Locate the cell with the specified text and output its [x, y] center coordinate. 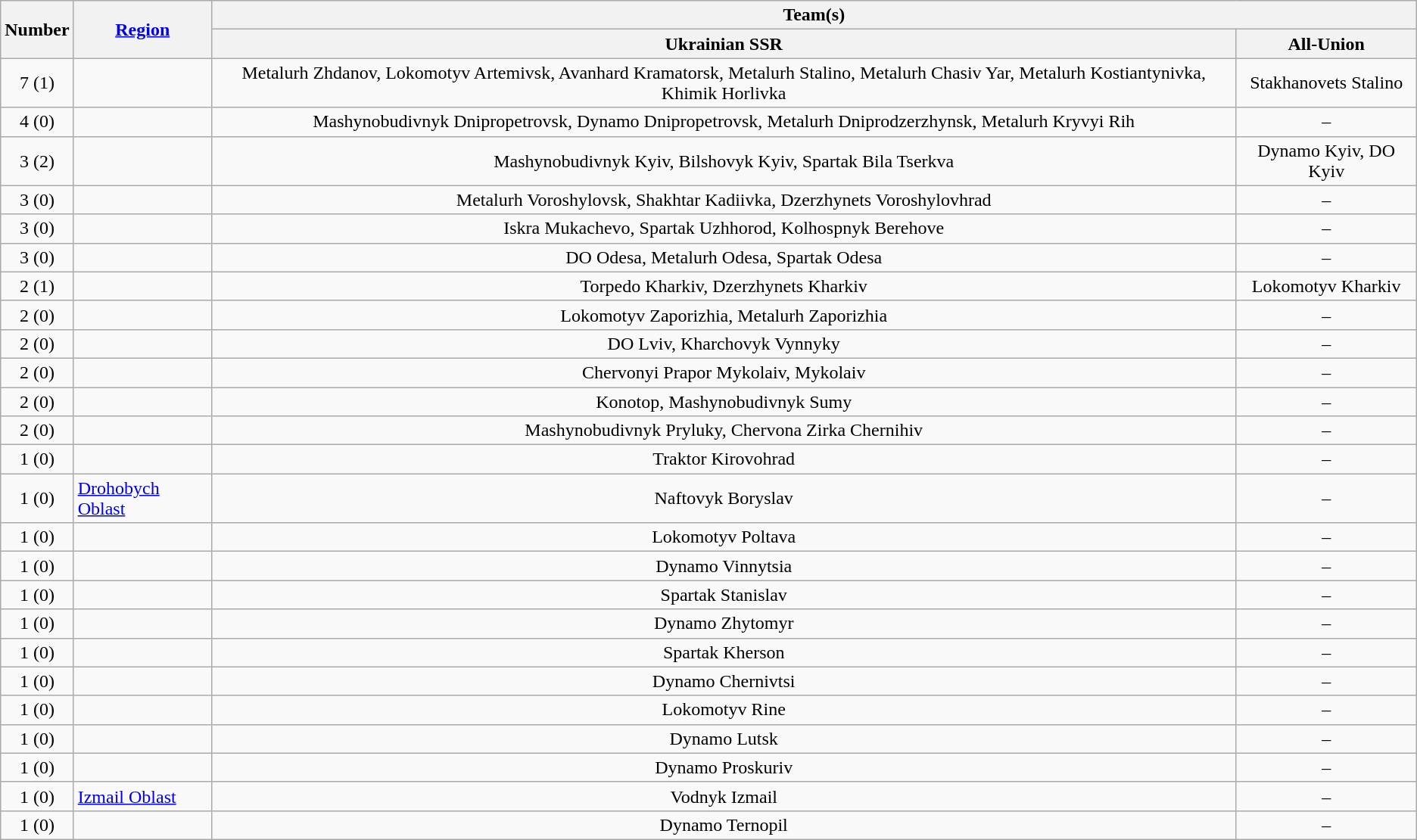
Mashynobudivnyk Pryluky, Chervona Zirka Chernihiv [724, 431]
Dynamo Vinnytsia [724, 566]
3 (2) [37, 160]
Dynamo Kyiv, DO Kyiv [1326, 160]
Metalurh Zhdanov, Lokomotyv Artemivsk, Avanhard Kramatorsk, Metalurh Stalino, Metalurh Chasiv Yar, Metalurh Kostiantynivka, Khimik Horlivka [724, 83]
DO Odesa, Metalurh Odesa, Spartak Odesa [724, 257]
Mashynobudivnyk Kyiv, Bilshovyk Kyiv, Spartak Bila Tserkva [724, 160]
Naftovyk Boryslav [724, 498]
Dynamo Chernivtsi [724, 681]
Lokomotyv Zaporizhia, Metalurh Zaporizhia [724, 315]
Team(s) [814, 15]
Ukrainian SSR [724, 44]
All-Union [1326, 44]
Lokomotyv Rine [724, 710]
Metalurh Voroshylovsk, Shakhtar Kadiivka, Dzerzhynets Voroshylovhrad [724, 200]
Lokomotyv Poltava [724, 537]
Dynamo Ternopil [724, 825]
Dynamo Proskuriv [724, 767]
Konotop, Mashynobudivnyk Sumy [724, 402]
Number [37, 30]
Iskra Mukachevo, Spartak Uzhhorod, Kolhospnyk Berehove [724, 229]
Spartak Kherson [724, 652]
7 (1) [37, 83]
Dynamo Lutsk [724, 739]
Region [142, 30]
Lokomotyv Kharkiv [1326, 286]
Izmail Oblast [142, 796]
Spartak Stanislav [724, 595]
Traktor Kirovohrad [724, 459]
2 (1) [37, 286]
Mashynobudivnyk Dnipropetrovsk, Dynamo Dnipropetrovsk, Metalurh Dniprodzerzhynsk, Metalurh Kryvyi Rih [724, 122]
Chervonyi Prapor Mykolaiv, Mykolaiv [724, 372]
Drohobych Oblast [142, 498]
Vodnyk Izmail [724, 796]
Dynamo Zhytomyr [724, 624]
Stakhanovets Stalino [1326, 83]
Torpedo Kharkiv, Dzerzhynets Kharkiv [724, 286]
4 (0) [37, 122]
DO Lviv, Kharchovyk Vynnyky [724, 344]
